Return the (X, Y) coordinate for the center point of the cell that contains the specified text.  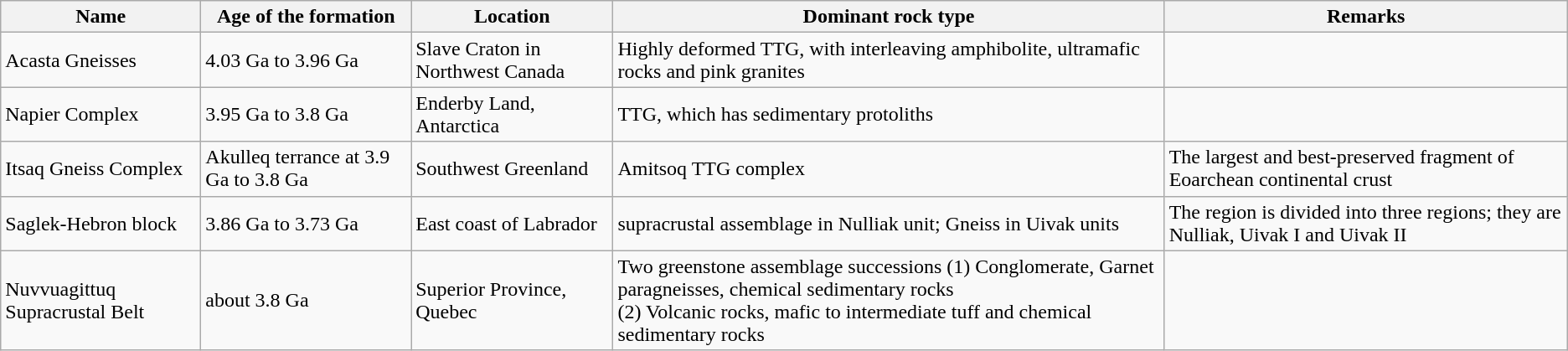
The largest and best-preserved fragment of Eoarchean continental crust (1365, 169)
Akulleq terrance at 3.9 Ga to 3.8 Ga (307, 169)
Highly deformed TTG, with interleaving amphibolite, ultramafic rocks and pink granites (889, 60)
Napier Complex (101, 114)
Slave Craton in Northwest Canada (513, 60)
Itsaq Gneiss Complex (101, 169)
supracrustal assemblage in Nulliak unit; Gneiss in Uivak units (889, 223)
Saglek-Hebron block (101, 223)
Name (101, 17)
Location (513, 17)
Remarks (1365, 17)
TTG, which has sedimentary protoliths (889, 114)
Superior Province, Quebec (513, 300)
Southwest Greenland (513, 169)
3.95 Ga to 3.8 Ga (307, 114)
Age of the formation (307, 17)
3.86 Ga to 3.73 Ga (307, 223)
The region is divided into three regions; they are Nulliak, Uivak I and Uivak II (1365, 223)
about 3.8 Ga (307, 300)
Enderby Land, Antarctica (513, 114)
4.03 Ga to 3.96 Ga (307, 60)
Amitsoq TTG complex (889, 169)
Dominant rock type (889, 17)
Acasta Gneisses (101, 60)
Nuvvuagittuq Supracrustal Belt (101, 300)
East coast of Labrador (513, 223)
